Pinpoint the cell where the given text exists, returning its [x, y] midpoint coordinate. 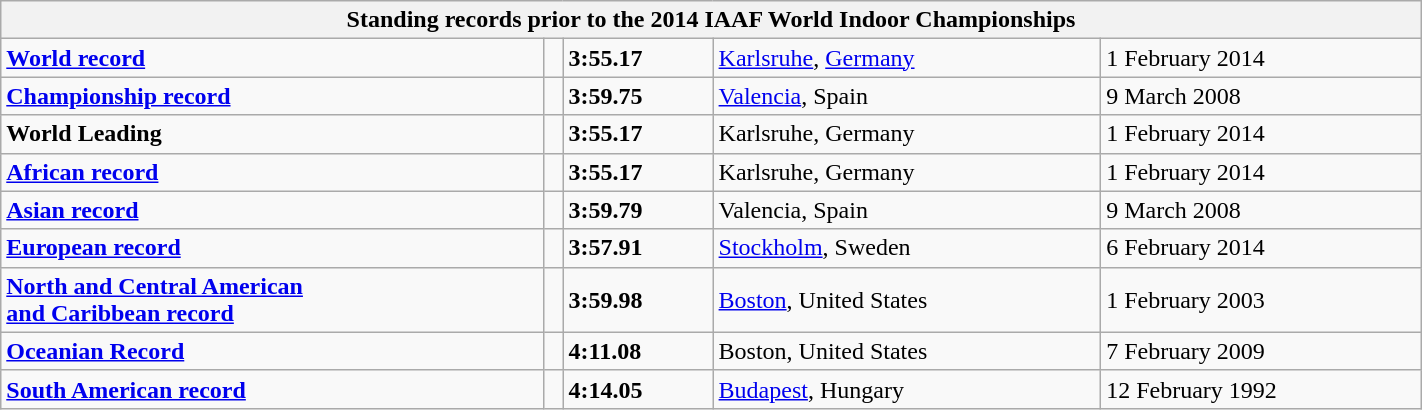
6 February 2014 [1262, 248]
World Leading [272, 134]
Standing records prior to the 2014 IAAF World Indoor Championships [711, 20]
4:14.05 [638, 389]
Budapest, Hungary [907, 389]
12 February 1992 [1262, 389]
Asian record [272, 210]
Stockholm, Sweden [907, 248]
7 February 2009 [1262, 351]
World record [272, 58]
3:59.79 [638, 210]
Oceanian Record [272, 351]
1 February 2003 [1262, 300]
Championship record [272, 96]
African record [272, 172]
North and Central American and Caribbean record [272, 300]
3:57.91 [638, 248]
3:59.75 [638, 96]
4:11.08 [638, 351]
South American record [272, 389]
European record [272, 248]
3:59.98 [638, 300]
